Output the [x, y] coordinate of the center of the cell containing the given text.  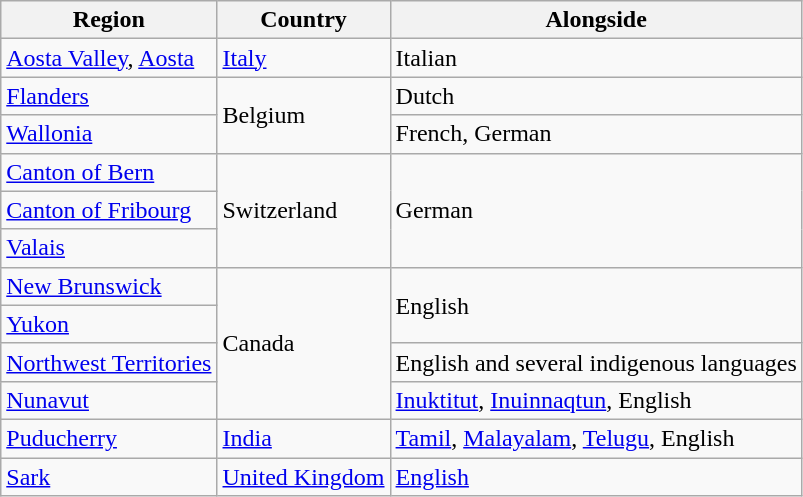
Puducherry [109, 438]
Canton of Bern [109, 172]
Dutch [596, 96]
Region [109, 20]
New Brunswick [109, 286]
Canton of Fribourg [109, 210]
Alongside [596, 20]
French, German [596, 134]
Country [304, 20]
Sark [109, 477]
Nunavut [109, 400]
Wallonia [109, 134]
Canada [304, 343]
Flanders [109, 96]
Belgium [304, 115]
Tamil, Malayalam, Telugu, English [596, 438]
Switzerland [304, 210]
German [596, 210]
English and several indigenous languages [596, 362]
India [304, 438]
Northwest Territories [109, 362]
United Kingdom [304, 477]
Valais [109, 248]
Aosta Valley, Aosta [109, 58]
Inuktitut, Inuinnaqtun, English [596, 400]
Italian [596, 58]
Italy [304, 58]
Yukon [109, 324]
